Extract the [x, y] coordinate from the center of the cell holding the provided text.  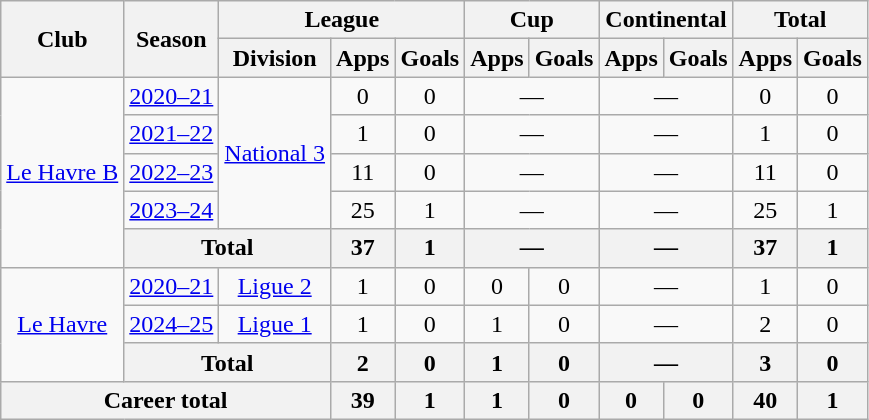
League [342, 20]
39 [363, 400]
Cup [532, 20]
Ligue 1 [275, 324]
Continental [666, 20]
Le Havre B [62, 172]
2022–23 [172, 172]
2023–24 [172, 210]
3 [765, 362]
Division [275, 58]
Ligue 2 [275, 286]
Career total [166, 400]
40 [765, 400]
National 3 [275, 153]
Season [172, 39]
2021–22 [172, 134]
Le Havre [62, 324]
2024–25 [172, 324]
Club [62, 39]
